Return the [x, y] coordinate for the center point of the cell that contains the specified text.  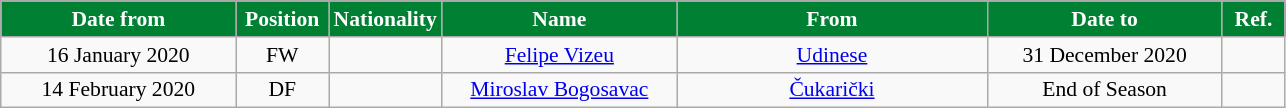
16 January 2020 [118, 55]
Nationality [384, 19]
Date to [1104, 19]
FW [282, 55]
Ref. [1254, 19]
From [832, 19]
Date from [118, 19]
Name [560, 19]
Udinese [832, 55]
31 December 2020 [1104, 55]
Felipe Vizeu [560, 55]
Miroslav Bogosavac [560, 90]
DF [282, 90]
End of Season [1104, 90]
14 February 2020 [118, 90]
Position [282, 19]
Čukarički [832, 90]
